Extract the (X, Y) coordinate from the center of the cell holding the provided text.  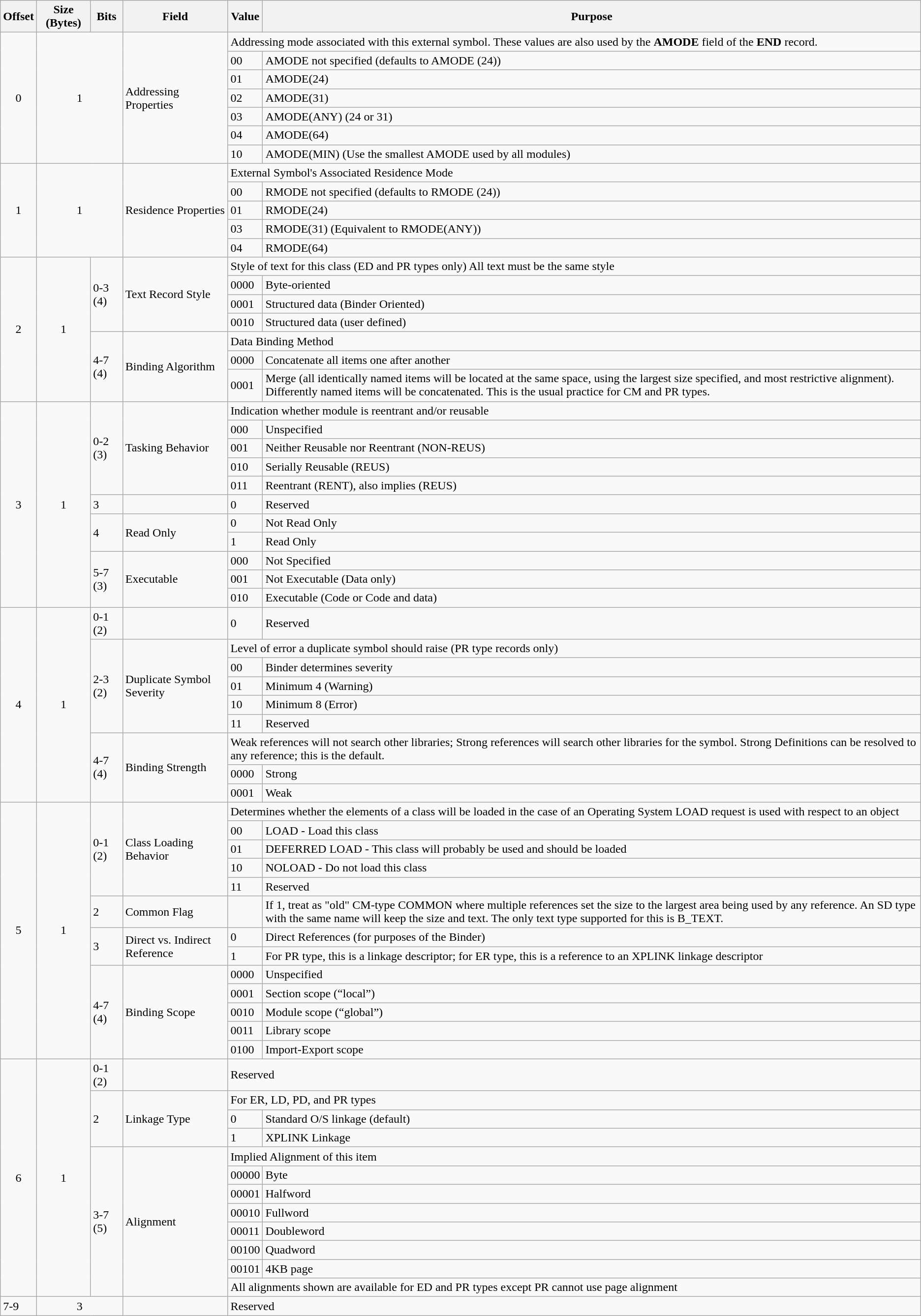
Alignment (175, 1222)
00100 (245, 1250)
Fullword (591, 1212)
Binding Strength (175, 767)
0-3 (4) (106, 295)
2-3 (2) (106, 686)
00010 (245, 1212)
3-7 (5) (106, 1222)
Executable (175, 579)
Module scope (“global”) (591, 1012)
011 (245, 485)
Data Binding Method (574, 341)
Binding Scope (175, 1012)
Purpose (591, 17)
All alignments shown are available for ED and PR types except PR cannot use page alignment (574, 1287)
Offset (19, 17)
DEFERRED LOAD - This class will probably be used and should be loaded (591, 849)
Implied Alignment of this item (574, 1156)
Binding Algorithm (175, 367)
Halfword (591, 1194)
0011 (245, 1031)
Not Read Only (591, 523)
Style of text for this class (ED and PR types only) All text must be the same style (574, 267)
Class Loading Behavior (175, 849)
For PR type, this is a linkage descriptor; for ER type, this is a reference to an XPLINK linkage descriptor (591, 956)
RMODE not specified (defaults to RMODE (24)) (591, 191)
Minimum 4 (Warning) (591, 686)
4KB page (591, 1269)
For ER, LD, PD, and PR types (574, 1100)
Residence Properties (175, 210)
Indication whether module is reentrant and/or reusable (574, 411)
XPLINK Linkage (591, 1137)
Duplicate Symbol Severity (175, 686)
RMODE(31) (Equivalent to RMODE(ANY)) (591, 229)
5 (19, 930)
Direct vs. Indirect Reference (175, 947)
Reentrant (RENT), also implies (REUS) (591, 485)
LOAD - Load this class (591, 830)
AMODE(64) (591, 135)
Executable (Code or Code and data) (591, 598)
00101 (245, 1269)
Byte-oriented (591, 285)
Binder determines severity (591, 667)
0-2 (3) (106, 448)
Import-Export scope (591, 1049)
AMODE(24) (591, 79)
Quadword (591, 1250)
Common Flag (175, 912)
Neither Reusable nor Reentrant (NON-REUS) (591, 448)
NOLOAD - Do not load this class (591, 867)
Strong (591, 774)
7-9 (19, 1306)
Standard O/S linkage (default) (591, 1119)
Tasking Behavior (175, 448)
Weak (591, 793)
Value (245, 17)
RMODE(64) (591, 247)
Text Record Style (175, 295)
00000 (245, 1175)
Structured data (user defined) (591, 323)
Field (175, 17)
Not Executable (Data only) (591, 579)
Concatenate all items one after another (591, 360)
Level of error a duplicate symbol should raise (PR type records only) (574, 649)
RMODE(24) (591, 210)
6 (19, 1178)
Library scope (591, 1031)
Linkage Type (175, 1119)
02 (245, 98)
Size (Bytes) (63, 17)
AMODE(31) (591, 98)
Addressing mode associated with this external symbol. These values are also used by the AMODE field of the END record. (574, 42)
Serially Reusable (REUS) (591, 467)
AMODE(ANY) (24 or 31) (591, 117)
Minimum 8 (Error) (591, 705)
Addressing Properties (175, 98)
5-7 (3) (106, 579)
0100 (245, 1049)
AMODE not specified (defaults to AMODE (24)) (591, 60)
Determines whether the elements of a class will be loaded in the case of an Operating System LOAD request is used with respect to an object (574, 811)
00001 (245, 1194)
Not Specified (591, 560)
Section scope (“local”) (591, 993)
AMODE(MIN) (Use the smallest AMODE used by all modules) (591, 154)
Direct References (for purposes of the Binder) (591, 937)
Bits (106, 17)
00011 (245, 1231)
External Symbol's Associated Residence Mode (574, 173)
Byte (591, 1175)
Structured data (Binder Oriented) (591, 304)
Doubleword (591, 1231)
